Output the (X, Y) coordinate of the center of the cell containing the given text.  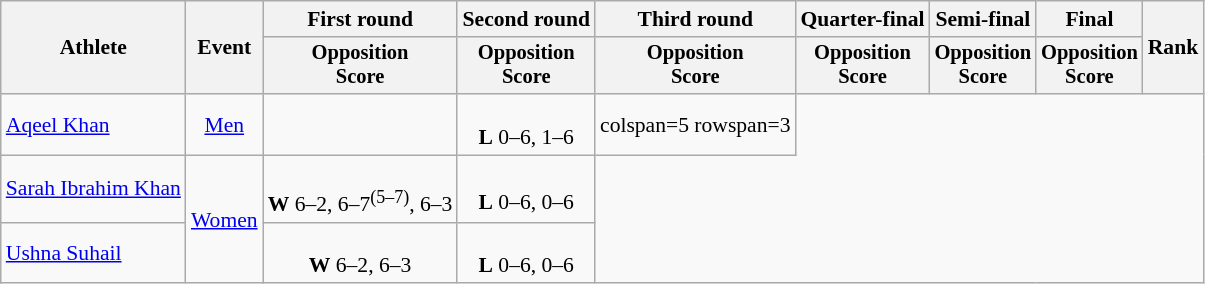
Rank (1174, 48)
First round (360, 19)
Women (224, 220)
colspan=5 rowspan=3 (696, 124)
Sarah Ibrahim Khan (94, 190)
Final (1090, 19)
W 6–2, 6–3 (360, 252)
W 6–2, 6–7(5–7), 6–3 (360, 190)
Athlete (94, 48)
Second round (526, 19)
Third round (696, 19)
L 0–6, 1–6 (526, 124)
Quarter-final (863, 19)
Aqeel Khan (94, 124)
Event (224, 48)
Men (224, 124)
Ushna Suhail (94, 252)
Semi-final (984, 19)
